Return [x, y] of the center of cell containing provided text 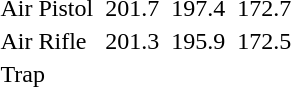
195.9 [198, 41]
201.3 [132, 41]
